Provide the [X, Y] coordinate of the cell's center where the given text is located.  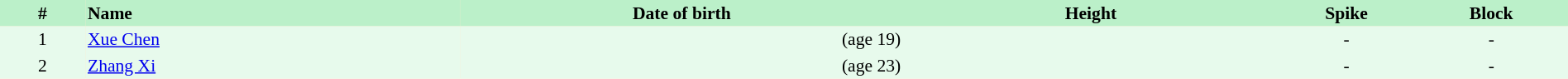
2 [43, 66]
(age 19) [681, 40]
Zhang Xi [273, 66]
Height [1090, 13]
# [43, 13]
Name [273, 13]
Spike [1346, 13]
Xue Chen [273, 40]
Date of birth [681, 13]
1 [43, 40]
(age 23) [681, 66]
Block [1491, 13]
